Return (X, Y) of the center of cell containing provided text 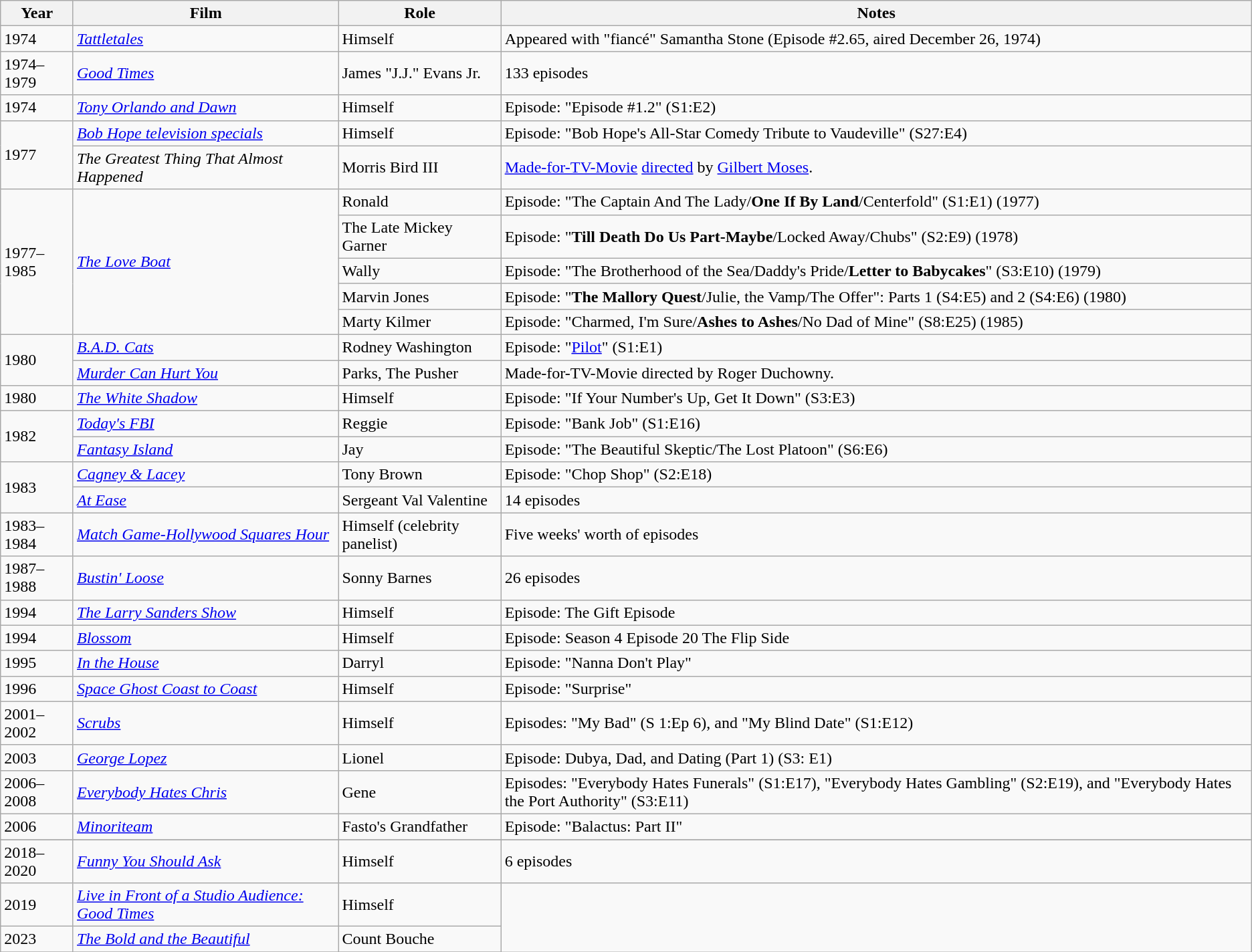
Episode: "Till Death Do Us Part-Maybe/Locked Away/Chubs" (S2:E9) (1978) (876, 237)
Episode: "The Beautiful Skeptic/The Lost Platoon" (S6:E6) (876, 449)
Blossom (205, 638)
Year (37, 13)
Episode: "Pilot" (S1:E1) (876, 347)
Good Times (205, 74)
Tony Brown (420, 475)
Ronald (420, 202)
Bob Hope television specials (205, 133)
1974–1979 (37, 74)
2006–2008 (37, 792)
1987–1988 (37, 578)
Film (205, 13)
Space Ghost Coast to Coast (205, 689)
1977–1985 (37, 262)
In the House (205, 663)
The Bold and the Beautiful (205, 939)
The White Shadow (205, 398)
The Larry Sanders Show (205, 612)
Episode: "Nanna Don't Play" (876, 663)
1982 (37, 437)
Morris Bird III (420, 167)
Role (420, 13)
Episode: "Bob Hope's All-Star Comedy Tribute to Vaudeville" (S27:E4) (876, 133)
Count Bouche (420, 939)
Scrubs (205, 723)
Episode: "The Mallory Quest/Julie, the Vamp/The Offer": Parts 1 (S4:E5) and 2 (S4:E6) (1980) (876, 296)
Sonny Barnes (420, 578)
Darryl (420, 663)
1995 (37, 663)
Wally (420, 271)
Himself (celebrity panelist) (420, 535)
2018–2020 (37, 861)
The Greatest Thing That Almost Happened (205, 167)
Episode: "Chop Shop" (S2:E18) (876, 475)
1983 (37, 487)
Episode: "Surprise" (876, 689)
Marvin Jones (420, 296)
Tattletales (205, 39)
Fantasy Island (205, 449)
26 episodes (876, 578)
Episodes: "My Bad" (S 1:Ep 6), and "My Blind Date" (S1:E12) (876, 723)
Jay (420, 449)
Episode: "Bank Job" (S1:E16) (876, 424)
Sergeant Val Valentine (420, 500)
1977 (37, 155)
Episode: "Episode #1.2" (S1:E2) (876, 108)
Parks, The Pusher (420, 372)
Episode: Season 4 Episode 20 The Flip Side (876, 638)
2023 (37, 939)
Everybody Hates Chris (205, 792)
1996 (37, 689)
2001–2002 (37, 723)
George Lopez (205, 757)
Cagney & Lacey (205, 475)
Live in Front of a Studio Audience: Good Times (205, 905)
2003 (37, 757)
1983–1984 (37, 535)
Episode: "Charmed, I'm Sure/Ashes to Ashes/No Dad of Mine" (S8:E25) (1985) (876, 322)
Five weeks' worth of episodes (876, 535)
Episode: "The Captain And The Lady/One If By Land/Centerfold" (S1:E1) (1977) (876, 202)
Notes (876, 13)
2006 (37, 826)
133 episodes (876, 74)
Match Game-Hollywood Squares Hour (205, 535)
Episode: The Gift Episode (876, 612)
Tony Orlando and Dawn (205, 108)
Episode: Dubya, Dad, and Dating (Part 1) (S3: E1) (876, 757)
Episode: "If Your Number's Up, Get It Down" (S3:E3) (876, 398)
James "J.J." Evans Jr. (420, 74)
Episode: "The Brotherhood of the Sea/Daddy's Pride/Letter to Babycakes" (S3:E10) (1979) (876, 271)
14 episodes (876, 500)
Rodney Washington (420, 347)
At Ease (205, 500)
Lionel (420, 757)
Episodes: "Everybody Hates Funerals" (S1:E17), "Everybody Hates Gambling" (S2:E19), and "Everybody Hates the Port Authority" (S3:E11) (876, 792)
Made-for-TV-Movie directed by Gilbert Moses. (876, 167)
Funny You Should Ask (205, 861)
Murder Can Hurt You (205, 372)
Episode: "Balactus: Part II" (876, 826)
Fasto's Grandfather (420, 826)
Minoriteam (205, 826)
B.A.D. Cats (205, 347)
6 episodes (876, 861)
2019 (37, 905)
Gene (420, 792)
The Late Mickey Garner (420, 237)
Bustin' Loose (205, 578)
Reggie (420, 424)
Appeared with "fiancé" Samantha Stone (Episode #2.65, aired December 26, 1974) (876, 39)
Marty Kilmer (420, 322)
Made-for-TV-Movie directed by Roger Duchowny. (876, 372)
The Love Boat (205, 262)
Today's FBI (205, 424)
